Identify which cell holds the provided text, then report its [X, Y] central coordinate. 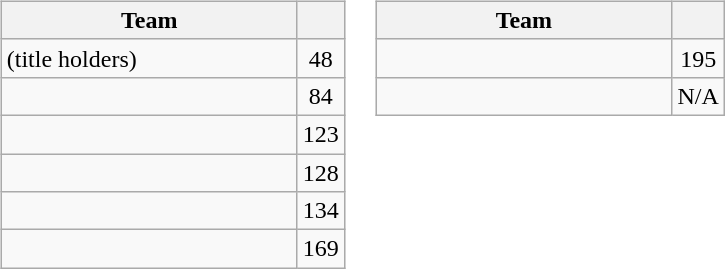
(title holders) [149, 58]
128 [320, 173]
134 [320, 211]
N/A [698, 96]
48 [320, 58]
195 [698, 58]
123 [320, 134]
84 [320, 96]
169 [320, 249]
